Determine the (x, y) coordinate at the center of the cell enclosing the given text.  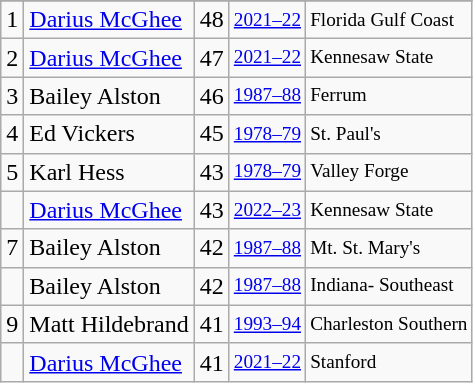
Ed Vickers (109, 134)
Mt. St. Mary's (389, 248)
9 (12, 324)
Karl Hess (109, 172)
Charleston Southern (389, 324)
Florida Gulf Coast (389, 20)
46 (212, 96)
1 (12, 20)
Stanford (389, 362)
45 (212, 134)
7 (12, 248)
47 (212, 58)
1993–94 (267, 324)
Valley Forge (389, 172)
St. Paul's (389, 134)
2022–23 (267, 210)
5 (12, 172)
2 (12, 58)
Matt Hildebrand (109, 324)
3 (12, 96)
Ferrum (389, 96)
48 (212, 20)
4 (12, 134)
Indiana- Southeast (389, 286)
